Output the [X, Y] coordinate of the center of the cell containing the given text.  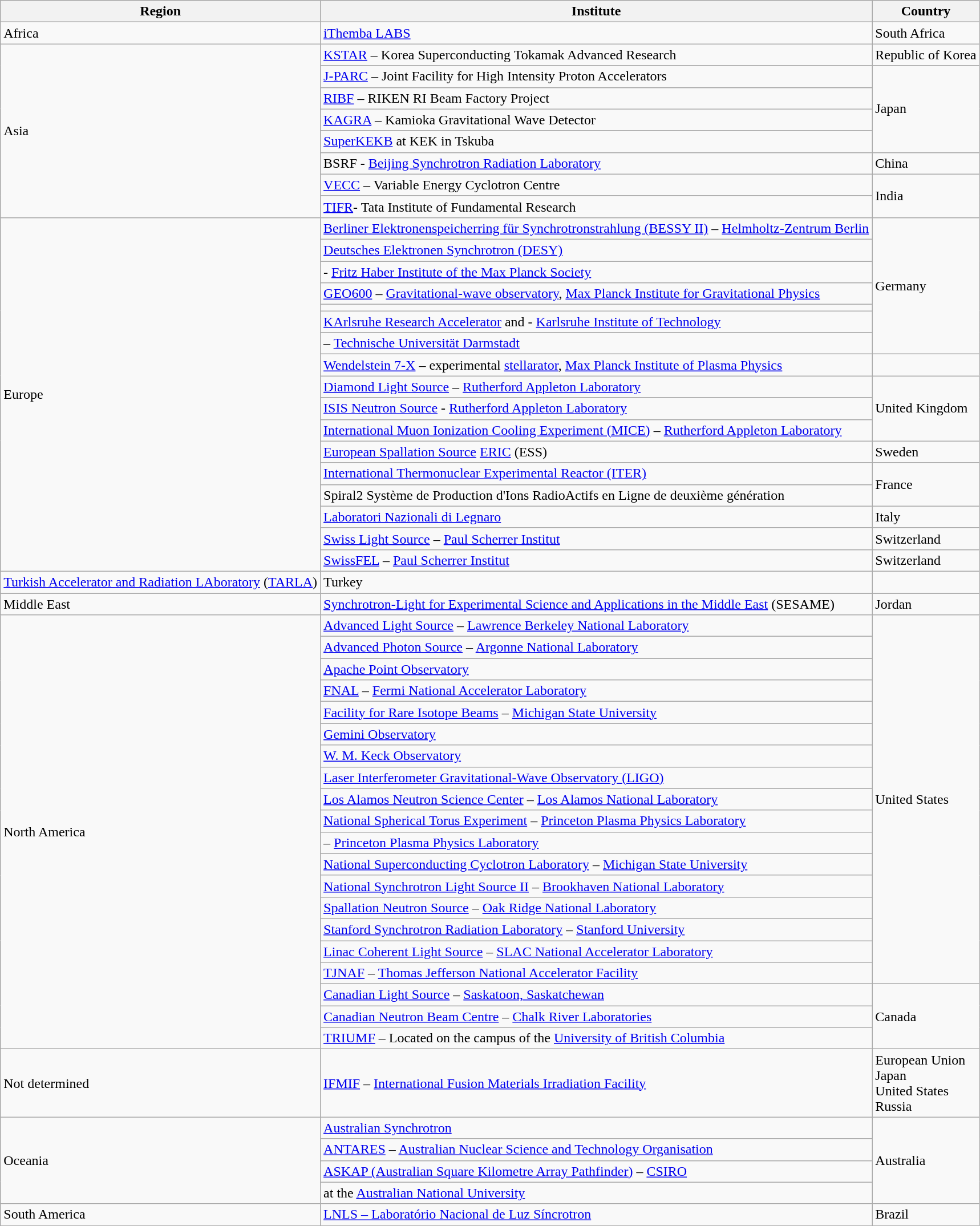
Middle East [161, 604]
National Superconducting Cyclotron Laboratory – Michigan State University [597, 864]
Turkey [597, 582]
Asia [161, 131]
Japan [926, 109]
VECC – Variable Energy Cyclotron Centre [597, 185]
Institute [597, 11]
W. M. Keck Observatory [597, 756]
Advanced Photon Source – Argonne National Laboratory [597, 648]
Advanced Light Source – Lawrence Berkeley National Laboratory [597, 626]
Spiral2 Système de Production d'Ions RadioActifs en Ligne de deuxième génération [597, 495]
Region [161, 11]
Los Alamos Neutron Science Center – Los Alamos National Laboratory [597, 799]
Canada [926, 1017]
Wendelstein 7-X – experimental stellarator, Max Planck Institute of Plasma Physics [597, 365]
at the Australian National University [597, 1193]
Spallation Neutron Source – Oak Ridge National Laboratory [597, 908]
North America [161, 832]
J-PARC – Joint Facility for High Intensity Proton Accelerators [597, 76]
National Synchrotron Light Source II – Brookhaven National Laboratory [597, 886]
iThemba LABS [597, 33]
ISIS Neutron Source - Rutherford Appleton Laboratory [597, 408]
India [926, 196]
Deutsches Elektronen Synchrotron (DESY) [597, 250]
International Thermonuclear Experimental Reactor (ITER) [597, 474]
KArlsruhe Research Accelerator and - Karlsruhe Institute of Technology [597, 322]
- Fritz Haber Institute of the Max Planck Society [597, 272]
Sweden [926, 452]
Facility for Rare Isotope Beams – Michigan State University [597, 713]
European UnionJapanUnited StatesRussia [926, 1083]
Diamond Light Source – Rutherford Appleton Laboratory [597, 387]
Turkish Accelerator and Radiation LAboratory (TARLA) [161, 582]
ASKAP (Australian Square Kilometre Array Pathfinder) – CSIRO [597, 1171]
KAGRA – Kamioka Gravitational Wave Detector [597, 120]
Laboratori Nazionali di Legnaro [597, 517]
Apache Point Observatory [597, 669]
– Technische Universität Darmstadt [597, 343]
Gemini Observatory [597, 734]
Canadian Neutron Beam Centre – Chalk River Laboratories [597, 1017]
Australian Synchrotron [597, 1128]
Stanford Synchrotron Radiation Laboratory – Stanford University [597, 929]
TJNAF – Thomas Jefferson National Accelerator Facility [597, 973]
Not determined [161, 1083]
Laser Interferometer Gravitational-Wave Observatory (LIGO) [597, 778]
TRIUMF – Located on the campus of the University of British Columbia [597, 1038]
KSTAR – Korea Superconducting Tokamak Advanced Research [597, 55]
GEO600 – Gravitational-wave observatory, Max Planck Institute for Gravitational Physics [597, 294]
Berliner Elektronenspeicherring für Synchrotronstrahlung (BESSY II) – Helmholtz-Zentrum Berlin [597, 228]
IFMIF – International Fusion Materials Irradiation Facility [597, 1083]
Germany [926, 285]
Europe [161, 394]
LNLS – Laboratório Nacional de Luz Síncrotron [597, 1215]
Jordan [926, 604]
France [926, 484]
National Spherical Torus Experiment – Princeton Plasma Physics Laboratory [597, 821]
SwissFEL – Paul Scherrer Institut [597, 560]
BSRF - Beijing Synchrotron Radiation Laboratory [597, 163]
RIBF – RIKEN RI Beam Factory Project [597, 98]
South Africa [926, 33]
Linac Coherent Light Source – SLAC National Accelerator Laboratory [597, 951]
Swiss Light Source – Paul Scherrer Institut [597, 539]
TIFR- Tata Institute of Fundamental Research [597, 207]
United States [926, 800]
Africa [161, 33]
FNAL – Fermi National Accelerator Laboratory [597, 691]
South America [161, 1215]
European Spallation Source ERIC (ESS) [597, 452]
Oceania [161, 1160]
China [926, 163]
Brazil [926, 1215]
– Princeton Plasma Physics Laboratory [597, 843]
ANTARES – Australian Nuclear Science and Technology Organisation [597, 1150]
United Kingdom [926, 408]
Synchrotron-Light for Experimental Science and Applications in the Middle East (SESAME) [597, 604]
Country [926, 11]
Italy [926, 517]
Canadian Light Source – Saskatoon, Saskatchewan [597, 995]
Australia [926, 1160]
International Muon Ionization Cooling Experiment (MICE) – Rutherford Appleton Laboratory [597, 430]
SuperKEKB at KEK in Tskuba [597, 141]
Republic of Korea [926, 55]
